Scan for the cell matching the given text and deliver its [x, y] coordinate at center. 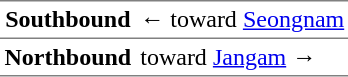
Southbound [68, 20]
Northbound [68, 57]
